Provide the [X, Y] coordinate of the cell's center where the given text is located.  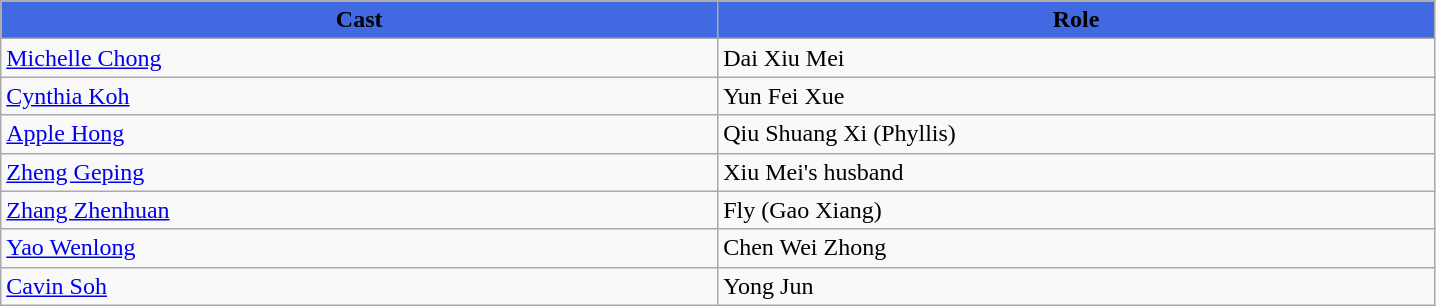
Yao Wenlong [360, 248]
Role [1076, 20]
Xiu Mei's husband [1076, 172]
Qiu Shuang Xi (Phyllis) [1076, 134]
Chen Wei Zhong [1076, 248]
Zheng Geping [360, 172]
Dai Xiu Mei [1076, 58]
Yong Jun [1076, 286]
Cast [360, 20]
Michelle Chong [360, 58]
Zhang Zhenhuan [360, 210]
Apple Hong [360, 134]
Cavin Soh [360, 286]
Yun Fei Xue [1076, 96]
Cynthia Koh [360, 96]
Fly (Gao Xiang) [1076, 210]
